Find where the given text appears and provide that cell's center as (x, y) coordinate. 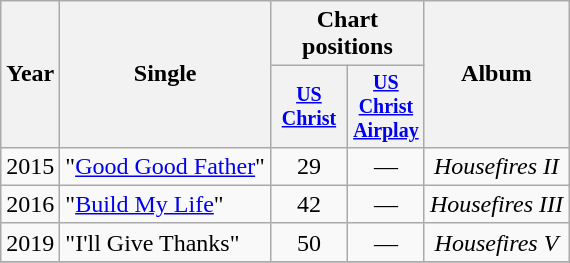
2019 (30, 242)
2016 (30, 204)
Chart positions (347, 34)
USChrist (308, 106)
2015 (30, 166)
"Build My Life" (166, 204)
"Good Good Father" (166, 166)
Housefires III (496, 204)
29 (308, 166)
Year (30, 74)
Housefires V (496, 242)
Housefires II (496, 166)
"I'll Give Thanks" (166, 242)
42 (308, 204)
Album (496, 74)
Single (166, 74)
USChristAirplay (386, 106)
50 (308, 242)
